Detect which cell encompasses the target text, then output its [X, Y] center coordinate. 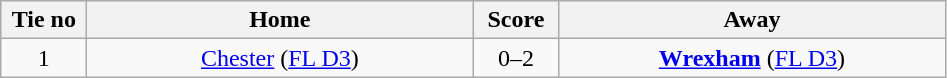
Home [280, 20]
Score [516, 20]
Tie no [44, 20]
0–2 [516, 58]
1 [44, 58]
Chester (FL D3) [280, 58]
Away [752, 20]
Wrexham (FL D3) [752, 58]
